Find where the given text appears and provide that cell's center as (X, Y) coordinate. 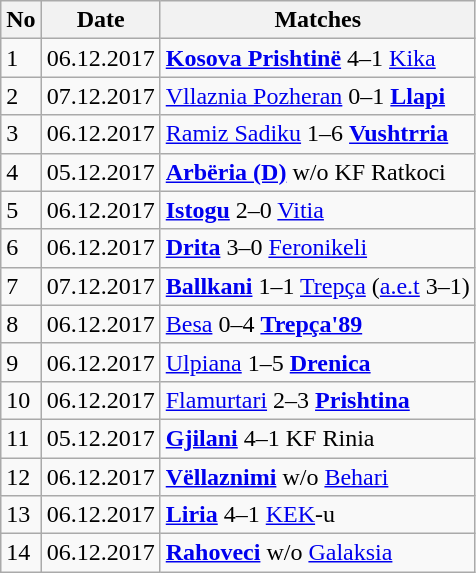
Liria 4–1 KEK-u (318, 515)
Ulpiana 1–5 Drenica (318, 362)
11 (21, 438)
Ballkani 1–1 Trepça (a.e.t 3–1) (318, 286)
6 (21, 248)
Matches (318, 20)
3 (21, 134)
Drita 3–0 Feronikeli (318, 248)
Vllaznia Pozheran 0–1 Llapi (318, 96)
Besa 0–4 Trepça'89 (318, 324)
10 (21, 400)
Arbëria (D) w/o KF Ratkoci (318, 172)
Ramiz Sadiku 1–6 Vushtrria (318, 134)
7 (21, 286)
9 (21, 362)
5 (21, 210)
12 (21, 477)
No (21, 20)
14 (21, 553)
Rahoveci w/o Galaksia (318, 553)
Vëllaznimi w/o Behari (318, 477)
13 (21, 515)
Kosova Prishtinë 4–1 Kika (318, 58)
Gjilani 4–1 KF Rinia (318, 438)
Date (100, 20)
Flamurtari 2–3 Prishtina (318, 400)
4 (21, 172)
2 (21, 96)
1 (21, 58)
Istogu 2–0 Vitia (318, 210)
8 (21, 324)
